From the cell containing the given text, extract its center point as (x, y) coordinate. 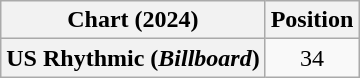
US Rhythmic (Billboard) (133, 58)
Chart (2024) (133, 20)
Position (312, 20)
34 (312, 58)
